Provide the [X, Y] coordinate of the cell's center where the given text is located.  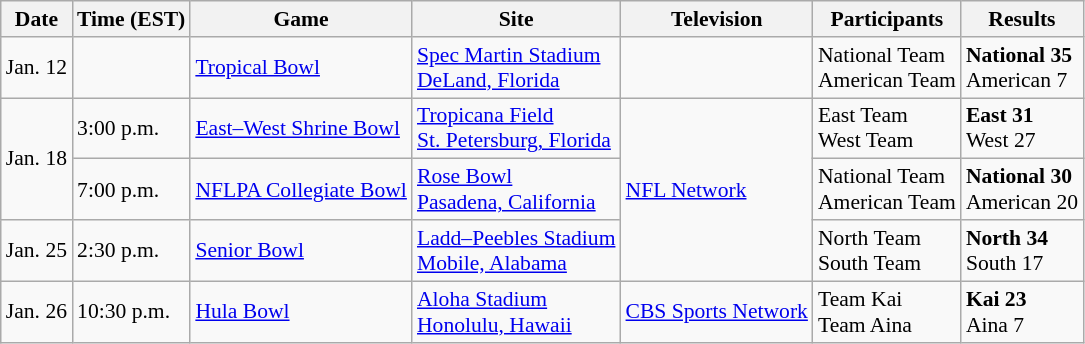
National 30American 20 [1022, 190]
7:00 p.m. [131, 190]
NFL Network [717, 190]
Ladd–Peebles StadiumMobile, Alabama [516, 250]
Tropicana FieldSt. Petersburg, Florida [516, 128]
East–West Shrine Bowl [301, 128]
Game [301, 19]
NFLPA Collegiate Bowl [301, 190]
Participants [887, 19]
Tropical Bowl [301, 68]
Jan. 12 [36, 68]
Team KaiTeam Aina [887, 312]
North TeamSouth Team [887, 250]
CBS Sports Network [717, 312]
Jan. 18 [36, 159]
Senior Bowl [301, 250]
Spec Martin StadiumDeLand, Florida [516, 68]
Kai 23Aina 7 [1022, 312]
East 31West 27 [1022, 128]
Results [1022, 19]
Time (EST) [131, 19]
Television [717, 19]
Jan. 25 [36, 250]
Date [36, 19]
Hula Bowl [301, 312]
East TeamWest Team [887, 128]
National 35American 7 [1022, 68]
North 34South 17 [1022, 250]
2:30 p.m. [131, 250]
Aloha StadiumHonolulu, Hawaii [516, 312]
Rose BowlPasadena, California [516, 190]
Jan. 26 [36, 312]
10:30 p.m. [131, 312]
Site [516, 19]
3:00 p.m. [131, 128]
